Return (X, Y) of the center of cell containing provided text 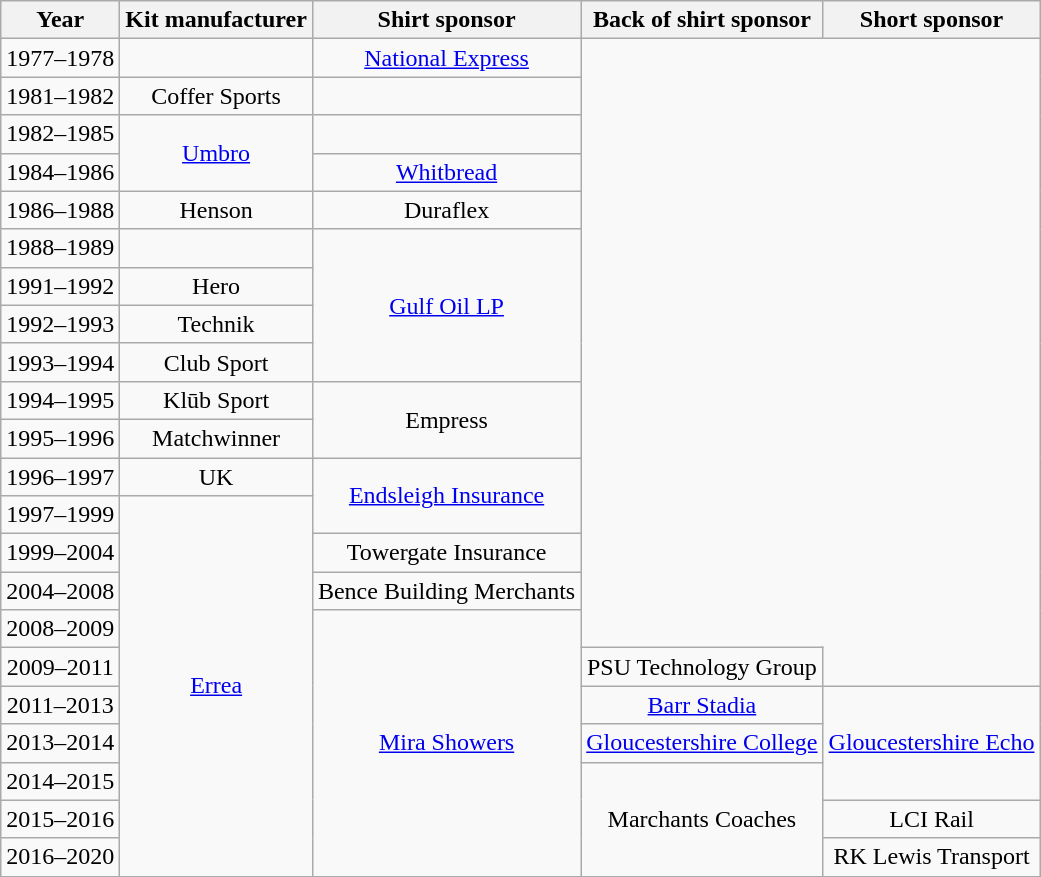
Year (60, 20)
2008–2009 (60, 629)
Matchwinner (216, 438)
1992–1993 (60, 324)
Shirt sponsor (446, 20)
Hero (216, 286)
1994–1995 (60, 400)
1991–1992 (60, 286)
2015–2016 (60, 819)
1996–1997 (60, 477)
2013–2014 (60, 743)
2011–2013 (60, 705)
Gloucestershire Echo (932, 743)
1977–1978 (60, 58)
2009–2011 (60, 667)
National Express (446, 58)
Bence Building Merchants (446, 591)
Coffer Sports (216, 96)
1993–1994 (60, 362)
1999–2004 (60, 553)
Endsleigh Insurance (446, 496)
2004–2008 (60, 591)
Short sponsor (932, 20)
1997–1999 (60, 515)
1986–1988 (60, 210)
Technik (216, 324)
PSU Technology Group (702, 667)
Umbro (216, 153)
LCI Rail (932, 819)
Whitbread (446, 172)
Klūb Sport (216, 400)
Back of shirt sponsor (702, 20)
Gloucestershire College (702, 743)
RK Lewis Transport (932, 857)
1988–1989 (60, 248)
Empress (446, 419)
Duraflex (446, 210)
2016–2020 (60, 857)
1984–1986 (60, 172)
Kit manufacturer (216, 20)
Marchants Coaches (702, 819)
Towergate Insurance (446, 553)
Henson (216, 210)
1995–1996 (60, 438)
Barr Stadia (702, 705)
UK (216, 477)
Mira Showers (446, 743)
Gulf Oil LP (446, 305)
Club Sport (216, 362)
Errea (216, 686)
1982–1985 (60, 134)
2014–2015 (60, 781)
1981–1982 (60, 96)
